For the text-containing cell, return its midpoint in [X, Y] coordinate format. 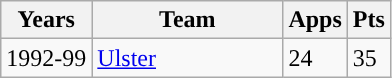
35 [368, 58]
1992-99 [46, 58]
24 [315, 58]
Years [46, 20]
Pts [368, 20]
Team [188, 20]
Ulster [188, 58]
Apps [315, 20]
